Capture the cell that displays the provided text and extract its [X, Y] central coordinate. 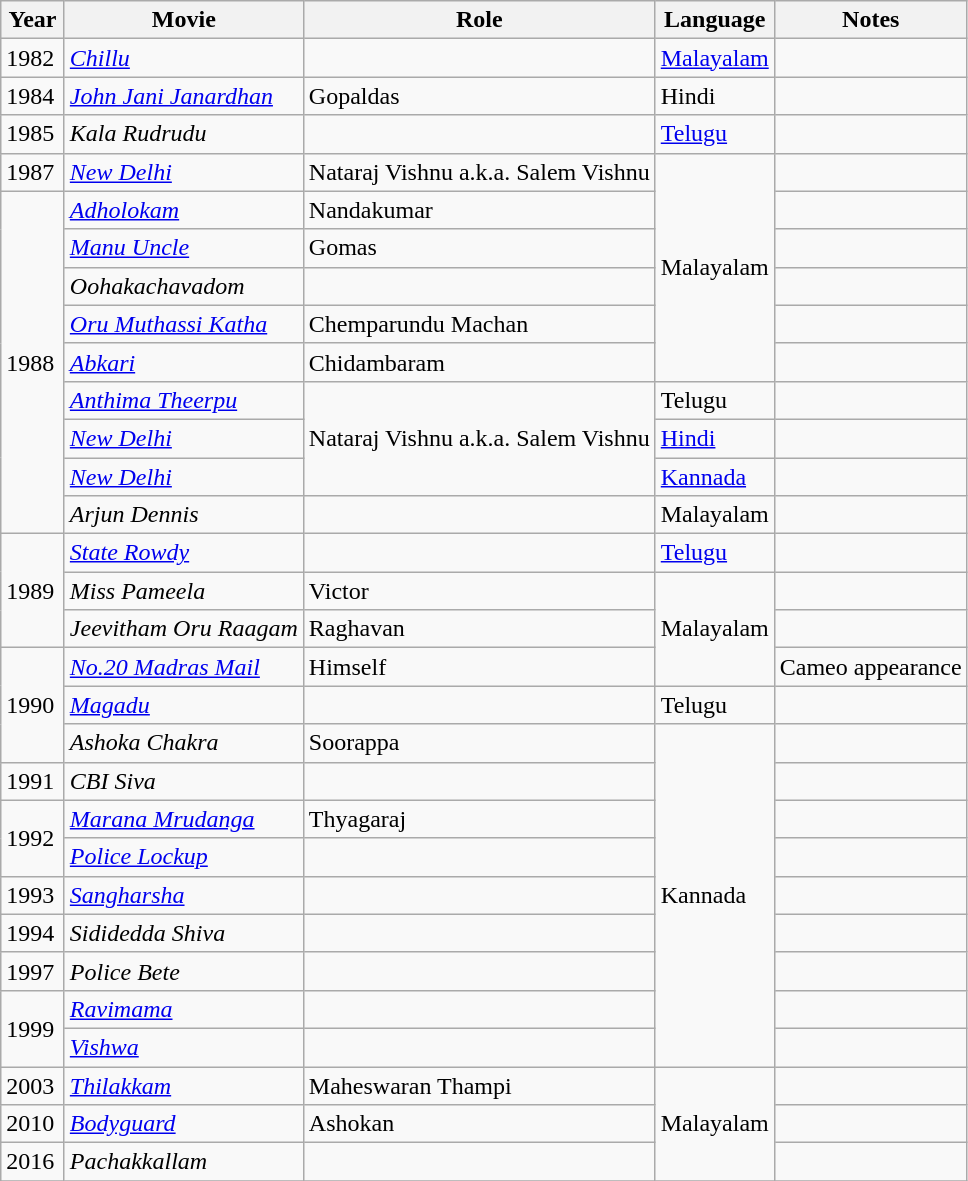
Anthima Theerpu [184, 400]
John Jani Janardhan [184, 96]
Language [714, 20]
Oru Muthassi Katha [184, 324]
1991 [33, 781]
Cameo appearance [870, 667]
Bodyguard [184, 1124]
Miss Pameela [184, 591]
Manu Uncle [184, 248]
Chillu [184, 58]
1984 [33, 96]
Soorappa [479, 743]
Thilakkam [184, 1085]
1987 [33, 172]
Year [33, 20]
Adholokam [184, 210]
2010 [33, 1124]
Ravimama [184, 1009]
1990 [33, 705]
Police Lockup [184, 857]
Arjun Dennis [184, 515]
Sididedda Shiva [184, 933]
Gopaldas [479, 96]
Jeevitham Oru Raagam [184, 629]
1994 [33, 933]
Oohakachavadom [184, 286]
Thyagaraj [479, 819]
Ashokan [479, 1124]
2016 [33, 1162]
CBI Siva [184, 781]
1988 [33, 362]
Victor [479, 591]
Pachakkallam [184, 1162]
No.20 Madras Mail [184, 667]
Kala Rudrudu [184, 134]
Ashoka Chakra [184, 743]
Chidambaram [479, 362]
Magadu [184, 705]
1993 [33, 895]
1992 [33, 838]
Gomas [479, 248]
Maheswaran Thampi [479, 1085]
Role [479, 20]
State Rowdy [184, 553]
Vishwa [184, 1047]
Police Bete [184, 971]
Raghavan [479, 629]
Nandakumar [479, 210]
Sangharsha [184, 895]
Marana Mrudanga [184, 819]
Movie [184, 20]
2003 [33, 1085]
1982 [33, 58]
Himself [479, 667]
1989 [33, 591]
Notes [870, 20]
Abkari [184, 362]
Chemparundu Machan [479, 324]
1985 [33, 134]
1997 [33, 971]
1999 [33, 1028]
